Search for the cell housing the specified text and yield its [X, Y] center coordinate. 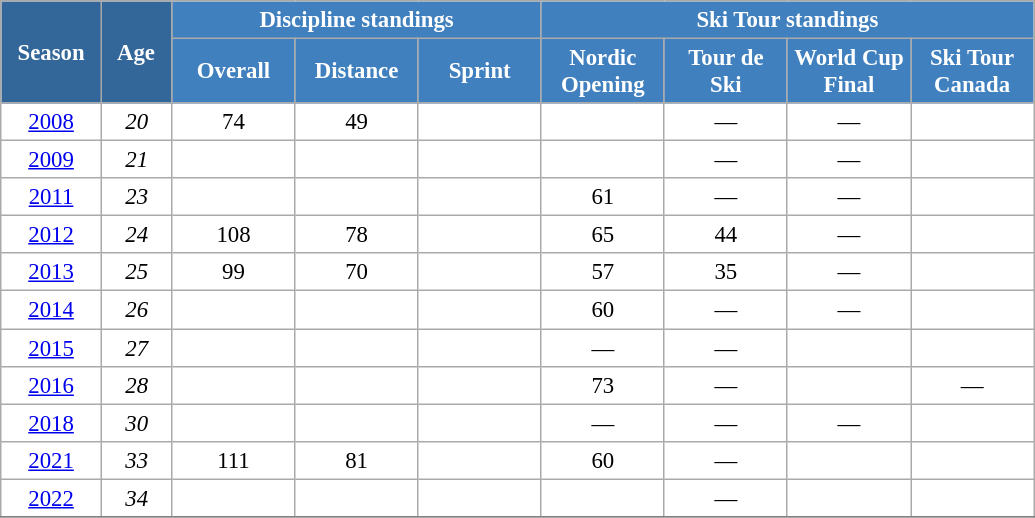
25 [136, 273]
70 [356, 273]
57 [602, 273]
Ski TourCanada [972, 72]
49 [356, 122]
81 [356, 460]
65 [602, 235]
2009 [52, 160]
2008 [52, 122]
78 [356, 235]
NordicOpening [602, 72]
2021 [52, 460]
Distance [356, 72]
Season [52, 52]
28 [136, 385]
2022 [52, 498]
61 [602, 197]
33 [136, 460]
2018 [52, 423]
34 [136, 498]
99 [234, 273]
2011 [52, 197]
Discipline standings [356, 20]
Sprint [480, 72]
24 [136, 235]
35 [726, 273]
2015 [52, 348]
World CupFinal [848, 72]
44 [726, 235]
2012 [52, 235]
73 [602, 385]
2014 [52, 310]
Age [136, 52]
108 [234, 235]
20 [136, 122]
30 [136, 423]
Ski Tour standings [787, 20]
2013 [52, 273]
111 [234, 460]
2016 [52, 385]
21 [136, 160]
26 [136, 310]
27 [136, 348]
Overall [234, 72]
Tour deSki [726, 72]
74 [234, 122]
23 [136, 197]
